Output the (x, y) coordinate of the center of the cell containing the given text.  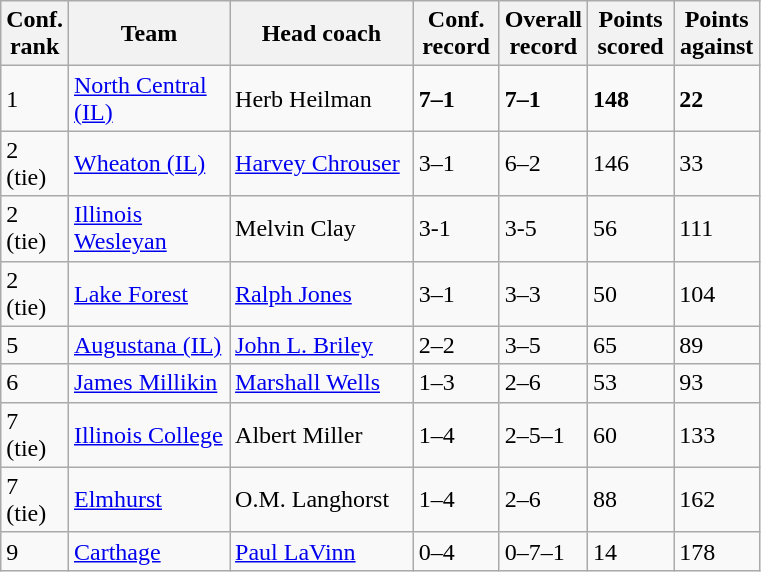
Carthage (148, 551)
60 (631, 434)
93 (717, 383)
53 (631, 383)
North Central (IL) (148, 98)
50 (631, 294)
56 (631, 228)
Harvey Chrouser (322, 164)
1–3 (456, 383)
John L. Briley (322, 345)
9 (35, 551)
1 (35, 98)
Elmhurst (148, 500)
6 (35, 383)
33 (717, 164)
Herb Heilman (322, 98)
Conf. record (456, 34)
2–5–1 (543, 434)
Team (148, 34)
162 (717, 500)
Augustana (IL) (148, 345)
65 (631, 345)
Melvin Clay (322, 228)
Lake Forest (148, 294)
0–4 (456, 551)
Illinois College (148, 434)
Conf. rank (35, 34)
3–5 (543, 345)
Marshall Wells (322, 383)
148 (631, 98)
3-1 (456, 228)
3-5 (543, 228)
3–3 (543, 294)
Ralph Jones (322, 294)
14 (631, 551)
0–7–1 (543, 551)
111 (717, 228)
Head coach (322, 34)
146 (631, 164)
Paul LaVinn (322, 551)
Overall record (543, 34)
2–2 (456, 345)
Points against (717, 34)
James Millikin (148, 383)
88 (631, 500)
133 (717, 434)
22 (717, 98)
178 (717, 551)
Illinois Wesleyan (148, 228)
O.M. Langhorst (322, 500)
Albert Miller (322, 434)
89 (717, 345)
104 (717, 294)
5 (35, 345)
Points scored (631, 34)
6–2 (543, 164)
Wheaton (IL) (148, 164)
